Find where the given text appears and provide that cell's center as (X, Y) coordinate. 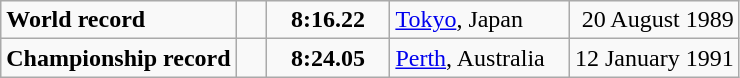
World record (118, 20)
Tokyo, Japan (480, 20)
8:24.05 (328, 58)
20 August 1989 (654, 20)
8:16.22 (328, 20)
Championship record (118, 58)
Perth, Australia (480, 58)
12 January 1991 (654, 58)
